Pinpoint the cell where the given text exists, returning its [x, y] midpoint coordinate. 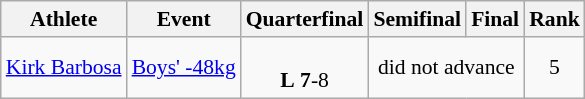
5 [554, 68]
Athlete [64, 19]
Rank [554, 19]
L 7-8 [305, 68]
Kirk Barbosa [64, 68]
Event [184, 19]
Final [495, 19]
Semifinal [417, 19]
Boys' -48kg [184, 68]
did not advance [446, 68]
Quarterfinal [305, 19]
